Find where the given text appears and provide that cell's center as (X, Y) coordinate. 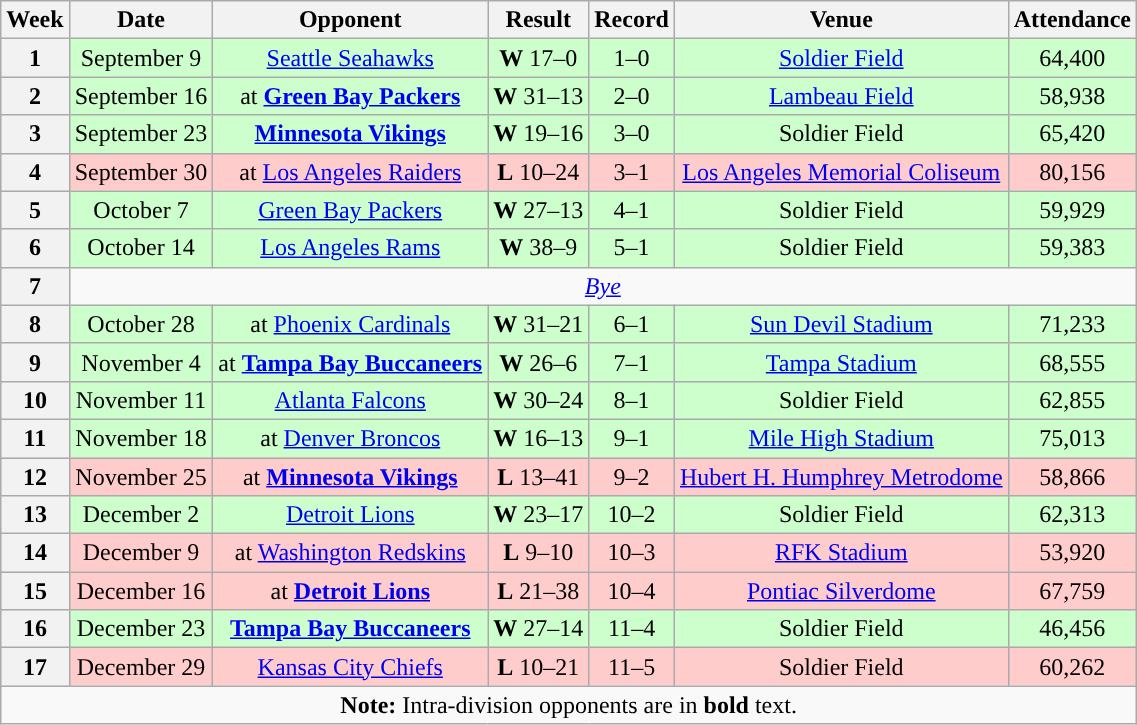
9 (35, 362)
Green Bay Packers (350, 210)
W 31–21 (538, 324)
Seattle Seahawks (350, 58)
3 (35, 134)
November 25 (141, 477)
W 17–0 (538, 58)
December 29 (141, 667)
68,555 (1072, 362)
September 9 (141, 58)
October 14 (141, 248)
75,013 (1072, 438)
Week (35, 20)
Los Angeles Rams (350, 248)
November 18 (141, 438)
6 (35, 248)
November 11 (141, 400)
at Green Bay Packers (350, 96)
10–3 (632, 553)
10–2 (632, 515)
14 (35, 553)
9–2 (632, 477)
62,313 (1072, 515)
October 28 (141, 324)
62,855 (1072, 400)
80,156 (1072, 172)
64,400 (1072, 58)
58,938 (1072, 96)
Hubert H. Humphrey Metrodome (841, 477)
L 9–10 (538, 553)
W 38–9 (538, 248)
W 27–14 (538, 629)
2–0 (632, 96)
Mile High Stadium (841, 438)
at Detroit Lions (350, 591)
11–4 (632, 629)
4 (35, 172)
53,920 (1072, 553)
Record (632, 20)
58,866 (1072, 477)
71,233 (1072, 324)
at Los Angeles Raiders (350, 172)
L 10–24 (538, 172)
7 (35, 286)
Bye (602, 286)
65,420 (1072, 134)
7–1 (632, 362)
59,929 (1072, 210)
November 4 (141, 362)
3–0 (632, 134)
at Tampa Bay Buccaneers (350, 362)
8–1 (632, 400)
W 19–16 (538, 134)
Opponent (350, 20)
Attendance (1072, 20)
at Denver Broncos (350, 438)
Los Angeles Memorial Coliseum (841, 172)
9–1 (632, 438)
1 (35, 58)
Result (538, 20)
W 23–17 (538, 515)
Tampa Stadium (841, 362)
Pontiac Silverdome (841, 591)
December 2 (141, 515)
5 (35, 210)
September 16 (141, 96)
12 (35, 477)
September 30 (141, 172)
3–1 (632, 172)
at Phoenix Cardinals (350, 324)
Minnesota Vikings (350, 134)
December 16 (141, 591)
13 (35, 515)
Tampa Bay Buccaneers (350, 629)
Lambeau Field (841, 96)
67,759 (1072, 591)
L 13–41 (538, 477)
Sun Devil Stadium (841, 324)
16 (35, 629)
Venue (841, 20)
W 31–13 (538, 96)
Detroit Lions (350, 515)
5–1 (632, 248)
15 (35, 591)
8 (35, 324)
December 9 (141, 553)
11 (35, 438)
46,456 (1072, 629)
at Washington Redskins (350, 553)
W 26–6 (538, 362)
at Minnesota Vikings (350, 477)
W 30–24 (538, 400)
6–1 (632, 324)
L 21–38 (538, 591)
September 23 (141, 134)
1–0 (632, 58)
Date (141, 20)
W 16–13 (538, 438)
60,262 (1072, 667)
RFK Stadium (841, 553)
2 (35, 96)
10 (35, 400)
Kansas City Chiefs (350, 667)
10–4 (632, 591)
Atlanta Falcons (350, 400)
October 7 (141, 210)
17 (35, 667)
4–1 (632, 210)
11–5 (632, 667)
L 10–21 (538, 667)
W 27–13 (538, 210)
December 23 (141, 629)
59,383 (1072, 248)
Note: Intra-division opponents are in bold text. (569, 705)
